Provide the (X, Y) coordinate of the cell's center where the given text is located.  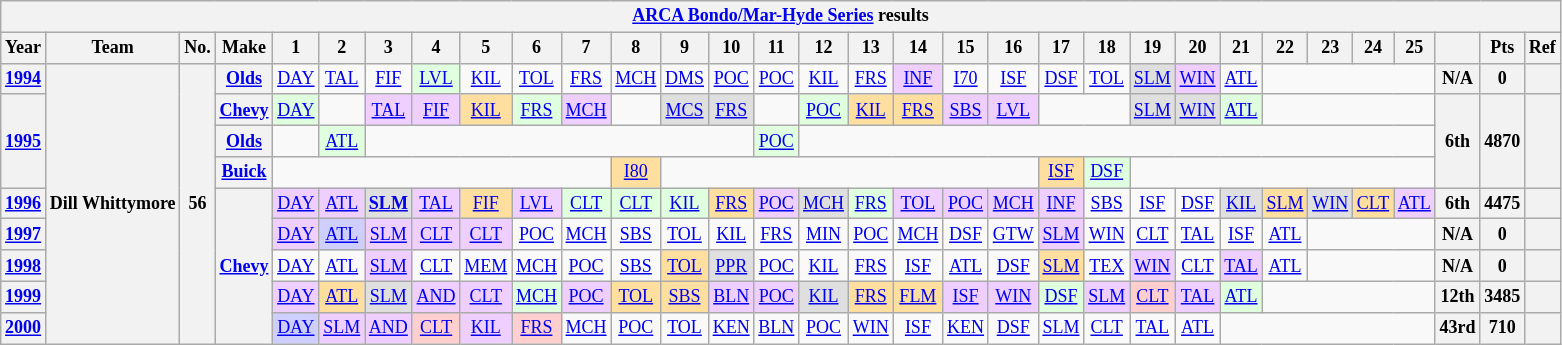
Pts (1502, 48)
23 (1330, 48)
14 (918, 48)
25 (1415, 48)
4 (436, 48)
19 (1153, 48)
22 (1285, 48)
Year (24, 48)
1 (296, 48)
Dill Whittymore (112, 204)
15 (966, 48)
16 (1013, 48)
MIN (824, 234)
21 (1241, 48)
1995 (24, 141)
DMS (685, 78)
PPR (731, 266)
TEX (1107, 266)
7 (586, 48)
I70 (966, 78)
MEM (486, 266)
4870 (1502, 141)
2000 (24, 328)
No. (198, 48)
20 (1198, 48)
11 (776, 48)
1999 (24, 296)
ARCA Bondo/Mar-Hyde Series results (780, 16)
Team (112, 48)
18 (1107, 48)
5 (486, 48)
Make (244, 48)
3 (389, 48)
17 (1061, 48)
43rd (1458, 328)
Buick (244, 172)
4475 (1502, 204)
GTW (1013, 234)
FLM (918, 296)
1997 (24, 234)
13 (870, 48)
1998 (24, 266)
Ref (1543, 48)
10 (731, 48)
12th (1458, 296)
24 (1372, 48)
6 (537, 48)
56 (198, 204)
8 (636, 48)
710 (1502, 328)
MCS (685, 110)
2 (342, 48)
12 (824, 48)
1994 (24, 78)
1996 (24, 204)
3485 (1502, 296)
9 (685, 48)
I80 (636, 172)
